Identify which cell holds the provided text, then report its (X, Y) central coordinate. 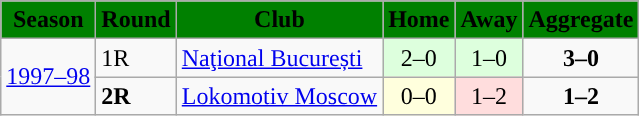
1–0 (489, 58)
Round (136, 20)
0–0 (419, 96)
1997–98 (48, 77)
Away (489, 20)
1R (136, 58)
Naţional București (279, 58)
2R (136, 96)
Club (279, 20)
3–0 (581, 58)
2–0 (419, 58)
Lokomotiv Moscow (279, 96)
Home (419, 20)
Aggregate (581, 20)
Season (48, 20)
